Identify which cell holds the provided text, then report its (X, Y) central coordinate. 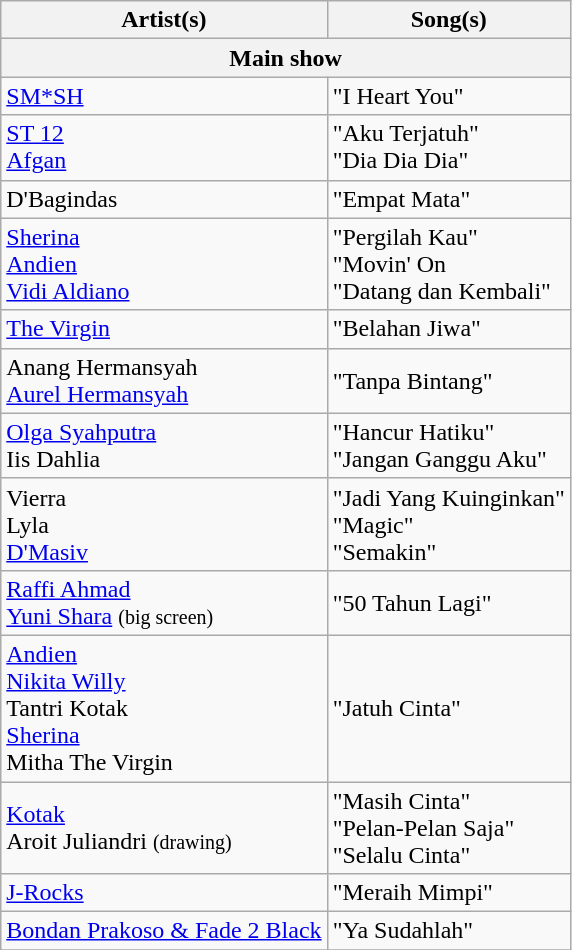
Main show (286, 58)
The Virgin (164, 329)
"Ya Sudahlah" (448, 931)
Bondan Prakoso & Fade 2 Black (164, 931)
"Masih Cinta""Pelan-Pelan Saja""Selalu Cinta" (448, 828)
KotakAroit Juliandri (drawing) (164, 828)
Song(s) (448, 20)
Raffi AhmadYuni Shara (big screen) (164, 602)
Olga SyahputraIis Dahlia (164, 446)
"Aku Terjatuh""Dia Dia Dia" (448, 148)
"I Heart You" (448, 96)
SM*SH (164, 96)
SherinaAndienVidi Aldiano (164, 264)
Anang HermansyahAurel Hermansyah (164, 380)
Artist(s) (164, 20)
"Meraih Mimpi" (448, 893)
"Jatuh Cinta" (448, 708)
"Belahan Jiwa" (448, 329)
"Hancur Hatiku""Jangan Ganggu Aku" (448, 446)
ST 12Afgan (164, 148)
"Jadi Yang Kuinginkan""Magic""Semakin" (448, 524)
AndienNikita WillyTantri KotakSherinaMitha The Virgin (164, 708)
"Pergilah Kau""Movin' On"Datang dan Kembali" (448, 264)
J-Rocks (164, 893)
D'Bagindas (164, 199)
VierraLylaD'Masiv (164, 524)
"50 Tahun Lagi" (448, 602)
"Tanpa Bintang" (448, 380)
"Empat Mata" (448, 199)
